Capture the cell that displays the provided text and extract its [X, Y] central coordinate. 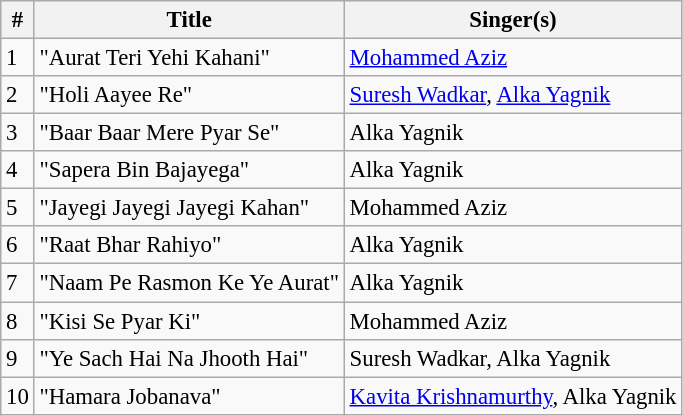
"Baar Baar Mere Pyar Se" [189, 133]
Kavita Krishnamurthy, Alka Yagnik [513, 396]
3 [18, 133]
"Ye Sach Hai Na Jhooth Hai" [189, 358]
Singer(s) [513, 20]
1 [18, 58]
"Aurat Teri Yehi Kahani" [189, 58]
# [18, 20]
"Raat Bhar Rahiyo" [189, 245]
4 [18, 170]
"Jayegi Jayegi Jayegi Kahan" [189, 208]
"Hamara Jobanava" [189, 396]
8 [18, 321]
7 [18, 283]
Title [189, 20]
"Naam Pe Rasmon Ke Ye Aurat" [189, 283]
10 [18, 396]
"Holi Aayee Re" [189, 95]
"Kisi Se Pyar Ki" [189, 321]
"Sapera Bin Bajayega" [189, 170]
9 [18, 358]
6 [18, 245]
5 [18, 208]
2 [18, 95]
